Scan for the cell matching the given text and deliver its (X, Y) coordinate at center. 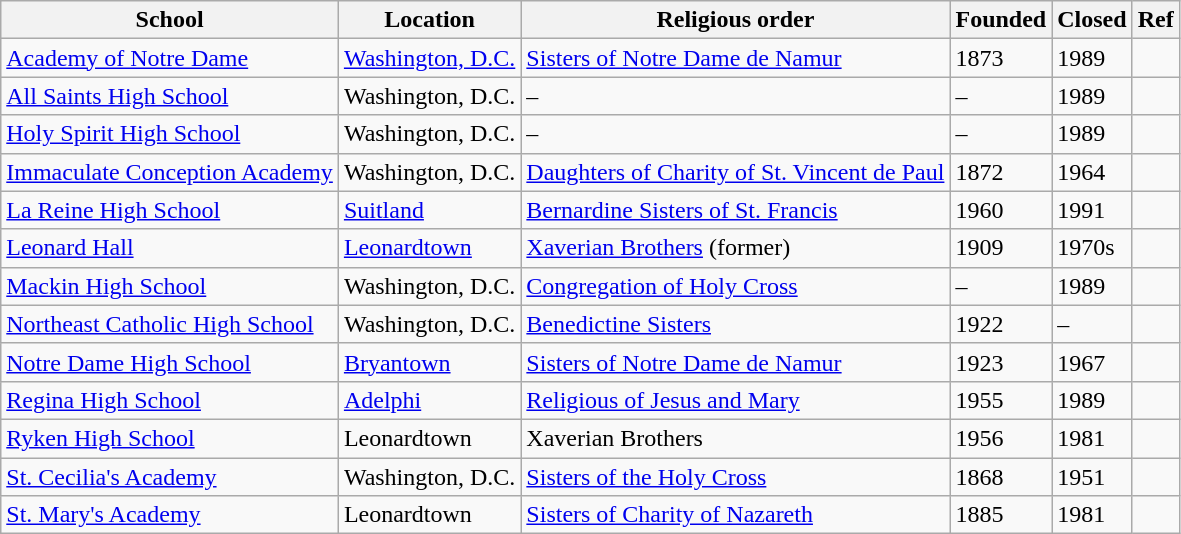
1964 (1092, 172)
Mackin High School (170, 286)
Ref (1156, 20)
1956 (1001, 438)
1868 (1001, 477)
Founded (1001, 20)
Bernardine Sisters of St. Francis (736, 210)
1885 (1001, 515)
1955 (1001, 400)
Closed (1092, 20)
1923 (1001, 362)
Notre Dame High School (170, 362)
Regina High School (170, 400)
1960 (1001, 210)
1873 (1001, 58)
Xaverian Brothers (former) (736, 248)
1951 (1092, 477)
Bryantown (429, 362)
Daughters of Charity of St. Vincent de Paul (736, 172)
St. Cecilia's Academy (170, 477)
1872 (1001, 172)
Xaverian Brothers (736, 438)
Location (429, 20)
Religious of Jesus and Mary (736, 400)
School (170, 20)
Leonard Hall (170, 248)
Suitland (429, 210)
1922 (1001, 324)
1967 (1092, 362)
1991 (1092, 210)
St. Mary's Academy (170, 515)
Northeast Catholic High School (170, 324)
Sisters of the Holy Cross (736, 477)
La Reine High School (170, 210)
1970s (1092, 248)
Religious order (736, 20)
1909 (1001, 248)
Holy Spirit High School (170, 134)
Immaculate Conception Academy (170, 172)
Benedictine Sisters (736, 324)
Ryken High School (170, 438)
Sisters of Charity of Nazareth (736, 515)
Congregation of Holy Cross (736, 286)
Adelphi (429, 400)
Academy of Notre Dame (170, 58)
All Saints High School (170, 96)
